Return [X, Y] of the center of cell containing provided text 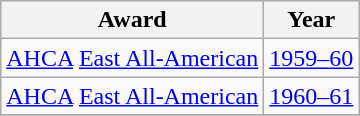
Award [132, 20]
Year [312, 20]
1960–61 [312, 96]
1959–60 [312, 58]
